Locate the cell with the specified text and output its (X, Y) center coordinate. 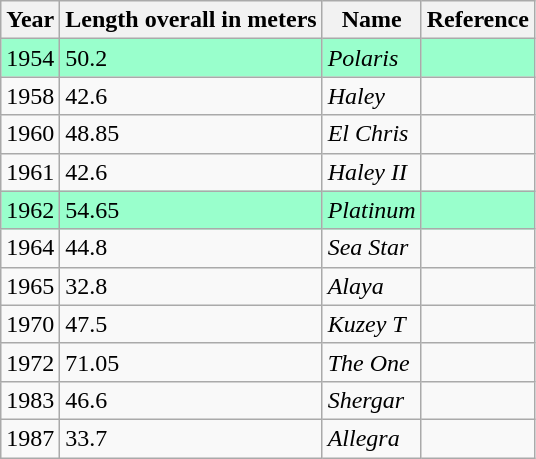
1972 (30, 362)
46.6 (191, 400)
Year (30, 20)
1954 (30, 58)
32.8 (191, 286)
Allegra (372, 438)
Reference (478, 20)
Shergar (372, 400)
1958 (30, 96)
Kuzey T (372, 324)
Polaris (372, 58)
1970 (30, 324)
Alaya (372, 286)
The One (372, 362)
Haley II (372, 172)
Platinum (372, 210)
50.2 (191, 58)
1983 (30, 400)
El Chris (372, 134)
47.5 (191, 324)
44.8 (191, 248)
1962 (30, 210)
Length overall in meters (191, 20)
48.85 (191, 134)
1965 (30, 286)
Sea Star (372, 248)
1960 (30, 134)
Name (372, 20)
71.05 (191, 362)
33.7 (191, 438)
1964 (30, 248)
1961 (30, 172)
1987 (30, 438)
54.65 (191, 210)
Haley (372, 96)
